Return (x, y) of the center of cell containing provided text 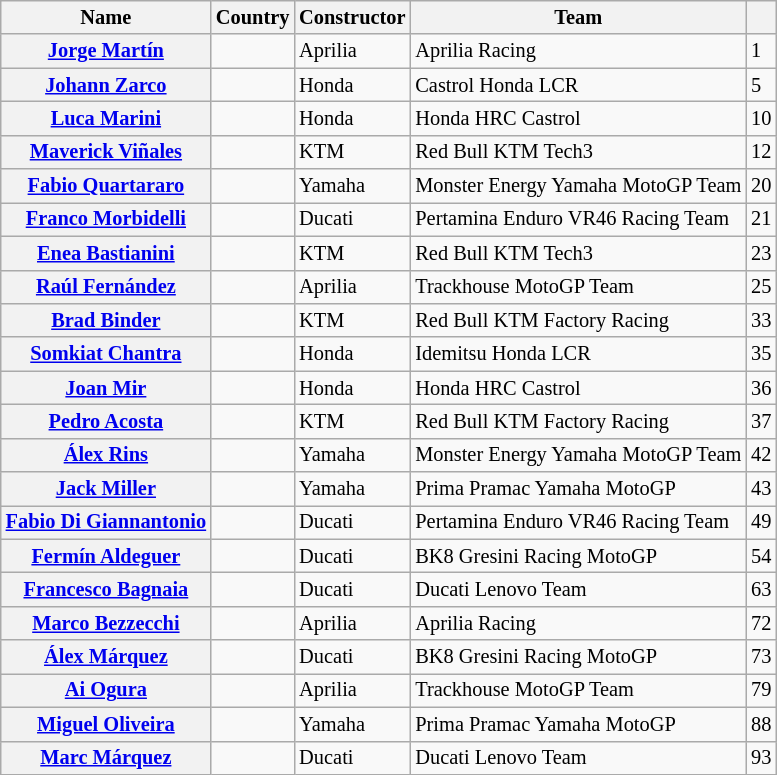
Marco Bezzecchi (106, 623)
Name (106, 17)
Raúl Fernández (106, 287)
23 (761, 253)
Castrol Honda LCR (578, 85)
Constructor (352, 17)
Maverick Viñales (106, 152)
Johann Zarco (106, 85)
Fermín Aldeguer (106, 556)
5 (761, 85)
49 (761, 522)
35 (761, 354)
Brad Binder (106, 320)
Team (578, 17)
88 (761, 724)
33 (761, 320)
63 (761, 589)
72 (761, 623)
79 (761, 690)
Idemitsu Honda LCR (578, 354)
Marc Márquez (106, 758)
73 (761, 657)
36 (761, 388)
Francesco Bagnaia (106, 589)
Fabio Quartararo (106, 186)
Álex Márquez (106, 657)
Fabio Di Giannantonio (106, 522)
37 (761, 421)
54 (761, 556)
1 (761, 51)
10 (761, 118)
Jorge Martín (106, 51)
Ai Ogura (106, 690)
12 (761, 152)
Jack Miller (106, 489)
43 (761, 489)
Franco Morbidelli (106, 219)
25 (761, 287)
Enea Bastianini (106, 253)
Miguel Oliveira (106, 724)
42 (761, 455)
Luca Marini (106, 118)
21 (761, 219)
Country (252, 17)
93 (761, 758)
Pedro Acosta (106, 421)
Joan Mir (106, 388)
Álex Rins (106, 455)
Somkiat Chantra (106, 354)
20 (761, 186)
